Return the [X, Y] coordinate for the center point of the cell that contains the specified text.  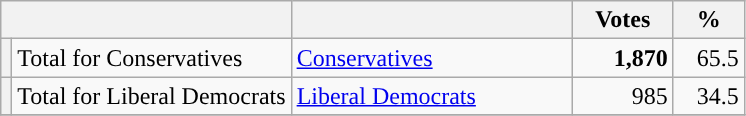
Votes [622, 20]
Total for Conservatives [152, 58]
Conservatives [432, 58]
985 [622, 96]
% [708, 20]
1,870 [622, 58]
Liberal Democrats [432, 96]
34.5 [708, 96]
Total for Liberal Democrats [152, 96]
65.5 [708, 58]
